Identify which cell holds the provided text, then report its [X, Y] central coordinate. 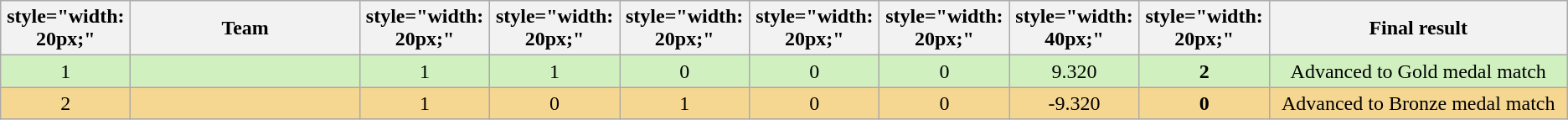
Team [245, 29]
Final result [1418, 29]
9.320 [1074, 71]
Advanced to Bronze medal match [1418, 103]
-9.320 [1074, 103]
style="width: 40px;" [1074, 29]
Advanced to Gold medal match [1418, 71]
